Return [x, y] of the center of cell containing provided text 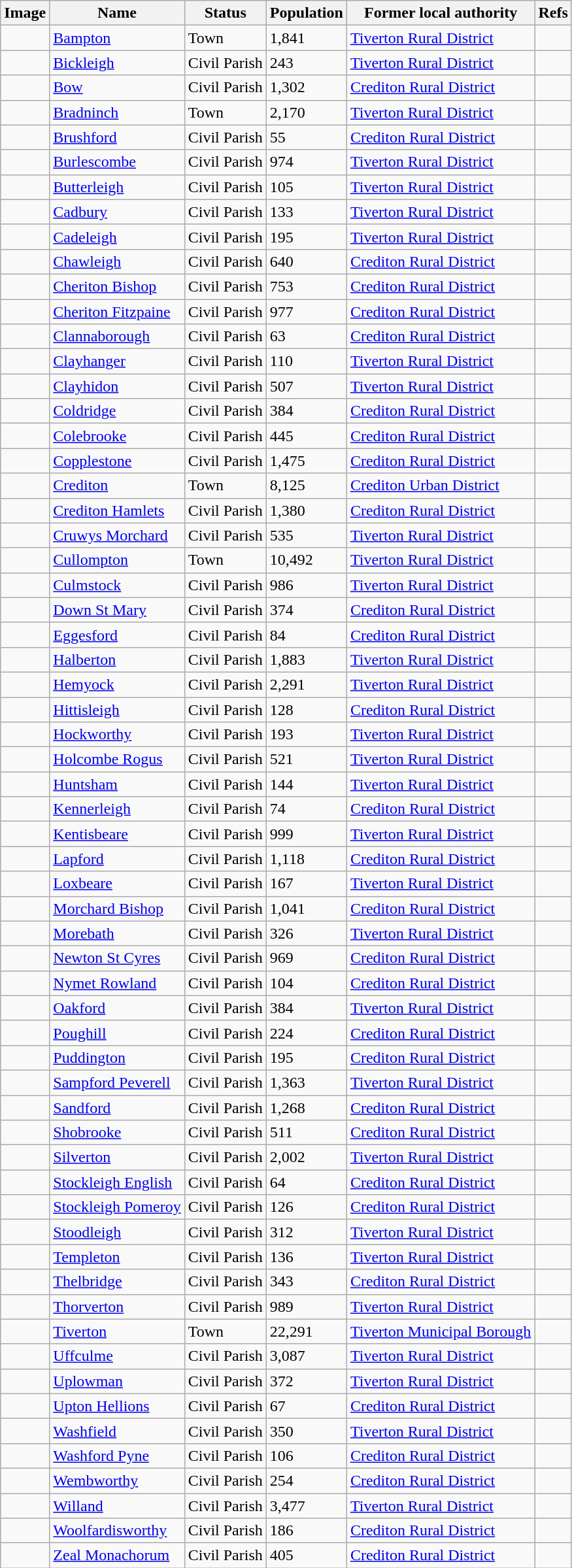
Bow [117, 88]
74 [306, 809]
55 [306, 137]
Clannaborough [117, 337]
640 [306, 261]
Kennerleigh [117, 809]
Shobrooke [117, 1133]
128 [306, 709]
104 [306, 983]
2,291 [306, 684]
10,492 [306, 560]
Huntsham [117, 784]
2,002 [306, 1158]
Cullompton [117, 560]
243 [306, 63]
753 [306, 286]
Tiverton Municipal Borough [441, 1331]
1,475 [306, 461]
974 [306, 162]
3,087 [306, 1356]
63 [306, 337]
Uffculme [117, 1356]
Thelbridge [117, 1282]
1,041 [306, 909]
110 [306, 361]
Stockleigh English [117, 1182]
Kentisbeare [117, 834]
Upton Hellions [117, 1406]
1,363 [306, 1082]
374 [306, 610]
445 [306, 436]
Cheriton Bishop [117, 286]
535 [306, 535]
Woolfardisworthy [117, 1531]
1,883 [306, 659]
8,125 [306, 486]
Refs [553, 13]
Wembworthy [117, 1480]
Washford Pyne [117, 1456]
Status [225, 13]
2,170 [306, 112]
Population [306, 13]
326 [306, 933]
Crediton Urban District [441, 486]
Hittisleigh [117, 709]
Crediton Hamlets [117, 510]
193 [306, 735]
Lapford [117, 859]
Coldridge [117, 411]
1,302 [306, 88]
Burlescombe [117, 162]
126 [306, 1207]
Former local authority [441, 13]
Tiverton [117, 1331]
186 [306, 1531]
405 [306, 1556]
Name [117, 13]
84 [306, 635]
Colebrooke [117, 436]
Willand [117, 1505]
999 [306, 834]
Newton St Cyres [117, 958]
372 [306, 1381]
Clayhidon [117, 386]
Oakford [117, 1008]
136 [306, 1257]
67 [306, 1406]
986 [306, 585]
521 [306, 759]
3,477 [306, 1505]
1,268 [306, 1108]
Thorverton [117, 1307]
Morchard Bishop [117, 909]
1,841 [306, 38]
Chawleigh [117, 261]
Loxbeare [117, 884]
Crediton [117, 486]
Halberton [117, 659]
Brushford [117, 137]
22,291 [306, 1331]
224 [306, 1033]
507 [306, 386]
Cruwys Morchard [117, 535]
1,380 [306, 510]
Holcombe Rogus [117, 759]
Hockworthy [117, 735]
Butterleigh [117, 187]
Morebath [117, 933]
Templeton [117, 1257]
Cadeleigh [117, 237]
Cadbury [117, 212]
1,118 [306, 859]
106 [306, 1456]
Down St Mary [117, 610]
Sampford Peverell [117, 1082]
144 [306, 784]
Cheriton Fitzpaine [117, 312]
133 [306, 212]
Culmstock [117, 585]
977 [306, 312]
Washfield [117, 1431]
Stockleigh Pomeroy [117, 1207]
Clayhanger [117, 361]
Image [25, 13]
Poughill [117, 1033]
Silverton [117, 1158]
254 [306, 1480]
989 [306, 1307]
Bradninch [117, 112]
969 [306, 958]
511 [306, 1133]
Puddington [117, 1058]
Sandford [117, 1108]
343 [306, 1282]
105 [306, 187]
Copplestone [117, 461]
Eggesford [117, 635]
Bickleigh [117, 63]
350 [306, 1431]
Zeal Monachorum [117, 1556]
312 [306, 1232]
Stoodleigh [117, 1232]
Hemyock [117, 684]
Bampton [117, 38]
64 [306, 1182]
167 [306, 884]
Uplowman [117, 1381]
Nymet Rowland [117, 983]
